Scan for the cell matching the given text and deliver its [X, Y] coordinate at center. 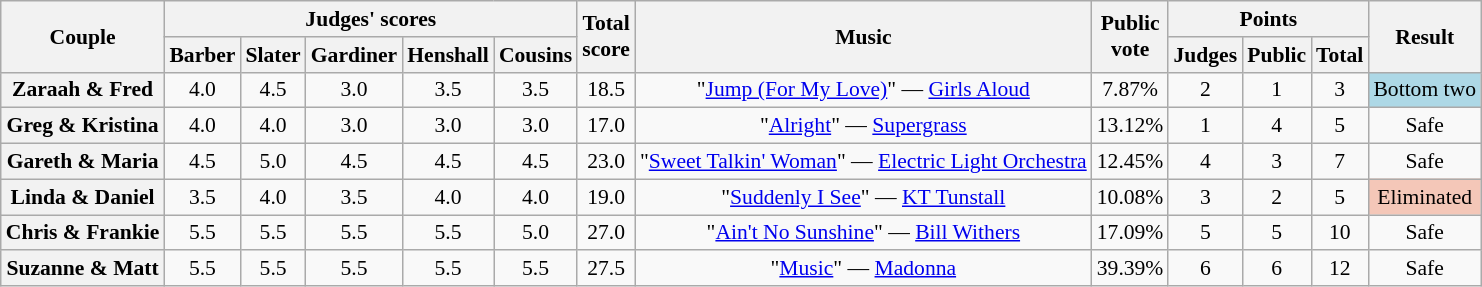
13.12% [1130, 126]
Henshall [448, 55]
Slater [272, 55]
Judges [1205, 55]
Cousins [536, 55]
Gardiner [354, 55]
"Alright" — Supergrass [864, 126]
Chris & Frankie [83, 233]
39.39% [1130, 269]
7 [1340, 162]
"Ain't No Sunshine" — Bill Withers [864, 233]
17.09% [1130, 233]
18.5 [606, 90]
17.0 [606, 126]
27.5 [606, 269]
7.87% [1130, 90]
Publicvote [1130, 36]
Bottom two [1424, 90]
Couple [83, 36]
10.08% [1130, 197]
Gareth & Maria [83, 162]
Judges' scores [370, 19]
19.0 [606, 197]
27.0 [606, 233]
Points [1268, 19]
12 [1340, 269]
"Jump (For My Love)" — Girls Aloud [864, 90]
Music [864, 36]
23.0 [606, 162]
Zaraah & Fred [83, 90]
Linda & Daniel [83, 197]
Barber [202, 55]
Result [1424, 36]
10 [1340, 233]
Totalscore [606, 36]
Suzanne & Matt [83, 269]
"Music" — Madonna [864, 269]
"Sweet Talkin' Woman" — Electric Light Orchestra [864, 162]
Greg & Kristina [83, 126]
"Suddenly I See" — KT Tunstall [864, 197]
Eliminated [1424, 197]
Public [1276, 55]
Total [1340, 55]
12.45% [1130, 162]
